Return the [x, y] coordinate for the center point of the cell that contains the specified text.  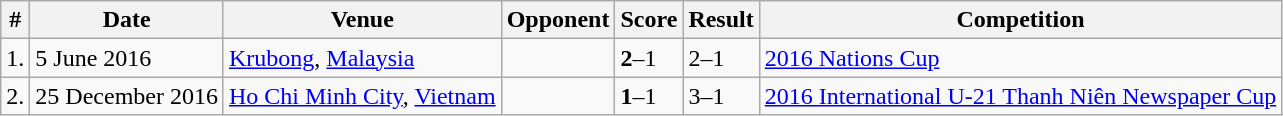
Venue [362, 20]
Ho Chi Minh City, Vietnam [362, 96]
25 December 2016 [127, 96]
Opponent [558, 20]
Result [721, 20]
2. [16, 96]
Score [649, 20]
# [16, 20]
2016 Nations Cup [1020, 58]
2016 International U-21 Thanh Niên Newspaper Cup [1020, 96]
3–1 [721, 96]
5 June 2016 [127, 58]
Krubong, Malaysia [362, 58]
Date [127, 20]
1–1 [649, 96]
1. [16, 58]
Competition [1020, 20]
